Scan for the cell matching the given text and deliver its (x, y) coordinate at center. 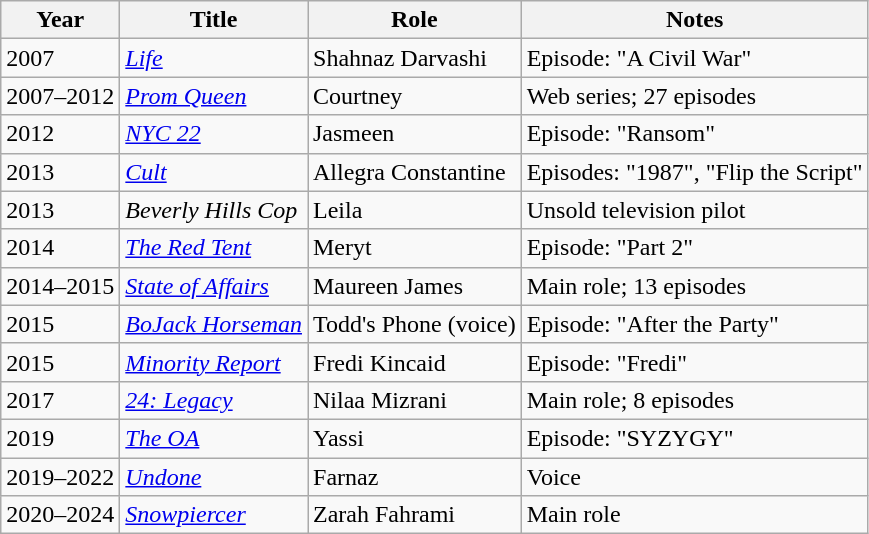
Episode: "A Civil War" (694, 58)
Main role (694, 515)
Episodes: "1987", "Flip the Script" (694, 172)
Life (214, 58)
Snowpiercer (214, 515)
Fredi Kincaid (415, 362)
Cult (214, 172)
Minority Report (214, 362)
Year (60, 20)
Meryt (415, 248)
BoJack Horseman (214, 324)
2020–2024 (60, 515)
Todd's Phone (voice) (415, 324)
Main role; 13 episodes (694, 286)
Episode: "After the Party" (694, 324)
2007 (60, 58)
Episode: "Part 2" (694, 248)
Courtney (415, 96)
Jasmeen (415, 134)
Undone (214, 477)
2014–2015 (60, 286)
2017 (60, 400)
2019 (60, 438)
Allegra Constantine (415, 172)
2014 (60, 248)
Unsold television pilot (694, 210)
Main role; 8 episodes (694, 400)
Maureen James (415, 286)
Episode: "SYZYGY" (694, 438)
Shahnaz Darvashi (415, 58)
2007–2012 (60, 96)
Beverly Hills Cop (214, 210)
Voice (694, 477)
Title (214, 20)
Leila (415, 210)
Farnaz (415, 477)
Prom Queen (214, 96)
Episode: "Fredi" (694, 362)
Web series; 27 episodes (694, 96)
Yassi (415, 438)
State of Affairs (214, 286)
Episode: "Ransom" (694, 134)
Role (415, 20)
Notes (694, 20)
The Red Tent (214, 248)
2012 (60, 134)
Zarah Fahrami (415, 515)
2019–2022 (60, 477)
The OA (214, 438)
24: Legacy (214, 400)
Nilaa Mizrani (415, 400)
NYC 22 (214, 134)
